Identify which cell holds the provided text, then report its [X, Y] central coordinate. 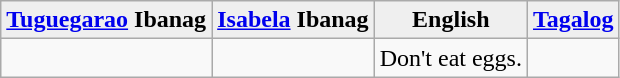
Don't eat eggs. [450, 58]
English [450, 20]
Isabela Ibanag [293, 20]
Tagalog [573, 20]
Tuguegarao Ibanag [106, 20]
